Find where the given text appears and provide that cell's center as (X, Y) coordinate. 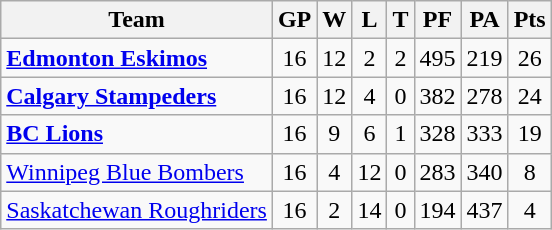
437 (484, 210)
8 (530, 172)
Team (137, 20)
24 (530, 96)
T (400, 20)
PA (484, 20)
219 (484, 58)
Calgary Stampeders (137, 96)
340 (484, 172)
1 (400, 134)
333 (484, 134)
194 (438, 210)
495 (438, 58)
278 (484, 96)
382 (438, 96)
PF (438, 20)
Saskatchewan Roughriders (137, 210)
Pts (530, 20)
283 (438, 172)
BC Lions (137, 134)
26 (530, 58)
W (334, 20)
GP (294, 20)
6 (370, 134)
19 (530, 134)
Edmonton Eskimos (137, 58)
L (370, 20)
328 (438, 134)
14 (370, 210)
9 (334, 134)
Winnipeg Blue Bombers (137, 172)
